Capture the cell that displays the provided text and extract its [x, y] central coordinate. 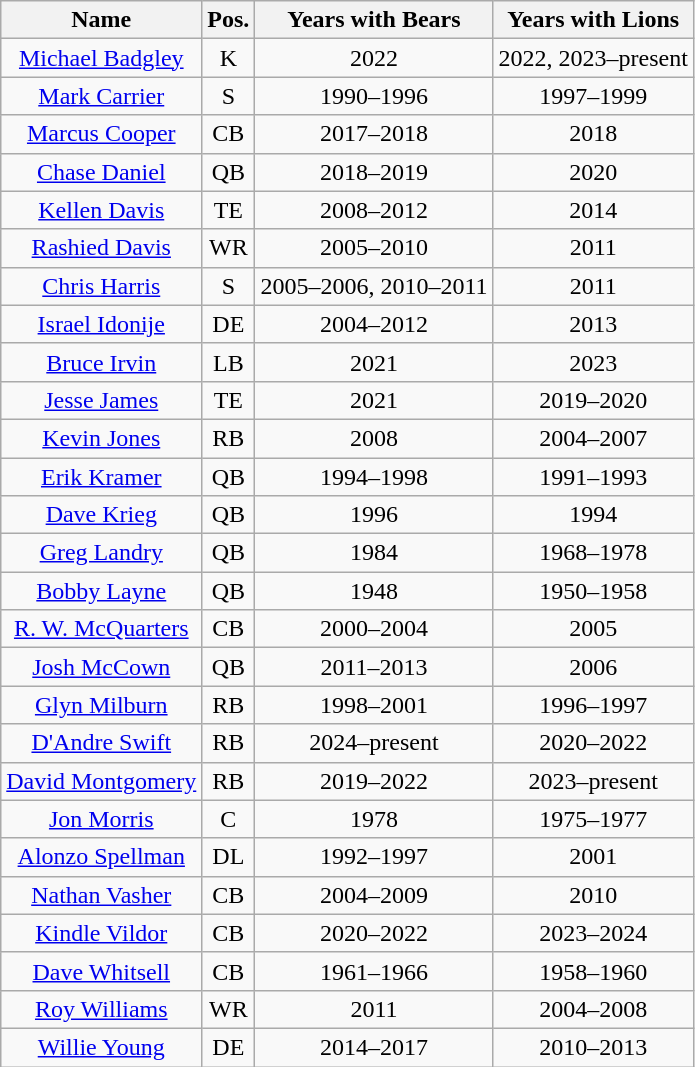
Erik Kramer [102, 477]
Years with Bears [374, 20]
2020 [593, 172]
2023 [593, 362]
Bruce Irvin [102, 362]
Name [102, 20]
Kellen Davis [102, 210]
1975–1977 [593, 819]
1994–1998 [374, 477]
2005–2010 [374, 248]
1961–1966 [374, 971]
2024–present [374, 743]
2005–2006, 2010–2011 [374, 286]
Greg Landry [102, 553]
Roy Williams [102, 1009]
Kindle Vildor [102, 933]
1996–1997 [593, 705]
1996 [374, 515]
C [228, 819]
Dave Krieg [102, 515]
1958–1960 [593, 971]
2017–2018 [374, 134]
2014 [593, 210]
Marcus Cooper [102, 134]
Years with Lions [593, 20]
1990–1996 [374, 96]
2001 [593, 857]
2004–2008 [593, 1009]
R. W. McQuarters [102, 629]
Jon Morris [102, 819]
2010 [593, 895]
2010–2013 [593, 1047]
Kevin Jones [102, 438]
1997–1999 [593, 96]
1978 [374, 819]
D'Andre Swift [102, 743]
2006 [593, 667]
LB [228, 362]
Michael Badgley [102, 58]
1984 [374, 553]
2019–2022 [374, 781]
1992–1997 [374, 857]
1994 [593, 515]
Josh McCown [102, 667]
2023–2024 [593, 933]
2008 [374, 438]
1950–1958 [593, 591]
Rashied Davis [102, 248]
Bobby Layne [102, 591]
Chase Daniel [102, 172]
1968–1978 [593, 553]
2023–present [593, 781]
Pos. [228, 20]
2018–2019 [374, 172]
2004–2007 [593, 438]
2004–2009 [374, 895]
Jesse James [102, 400]
Israel Idonije [102, 324]
2022 [374, 58]
1998–2001 [374, 705]
Alonzo Spellman [102, 857]
Willie Young [102, 1047]
1991–1993 [593, 477]
DL [228, 857]
2011–2013 [374, 667]
Dave Whitsell [102, 971]
2014–2017 [374, 1047]
2018 [593, 134]
2013 [593, 324]
2005 [593, 629]
2004–2012 [374, 324]
K [228, 58]
Nathan Vasher [102, 895]
1948 [374, 591]
David Montgomery [102, 781]
2022, 2023–present [593, 58]
2000–2004 [374, 629]
Glyn Milburn [102, 705]
Chris Harris [102, 286]
2019–2020 [593, 400]
Mark Carrier [102, 96]
2008–2012 [374, 210]
